Pinpoint the cell where the given text exists, returning its (x, y) midpoint coordinate. 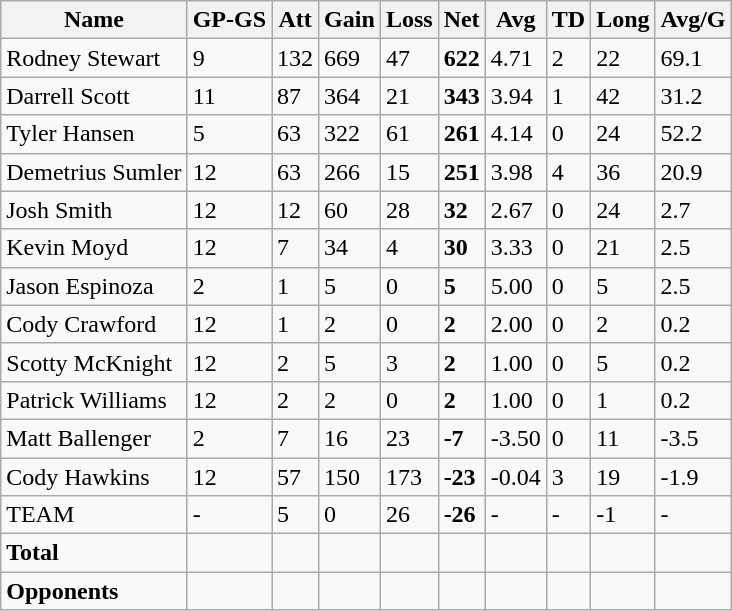
Josh Smith (94, 210)
16 (350, 438)
669 (350, 58)
32 (462, 210)
-7 (462, 438)
Total (94, 553)
9 (229, 58)
61 (409, 134)
Cody Hawkins (94, 477)
Jason Espinoza (94, 286)
47 (409, 58)
173 (409, 477)
28 (409, 210)
30 (462, 248)
3.33 (516, 248)
2.00 (516, 324)
Rodney Stewart (94, 58)
Kevin Moyd (94, 248)
31.2 (693, 96)
-1.9 (693, 477)
3.94 (516, 96)
-1 (623, 515)
22 (623, 58)
364 (350, 96)
36 (623, 172)
322 (350, 134)
20.9 (693, 172)
150 (350, 477)
Att (296, 20)
52.2 (693, 134)
-3.5 (693, 438)
266 (350, 172)
Gain (350, 20)
-26 (462, 515)
Demetrius Sumler (94, 172)
23 (409, 438)
GP-GS (229, 20)
2.7 (693, 210)
Tyler Hansen (94, 134)
5.00 (516, 286)
69.1 (693, 58)
4.71 (516, 58)
3.98 (516, 172)
TEAM (94, 515)
Cody Crawford (94, 324)
Name (94, 20)
Loss (409, 20)
Scotty McKnight (94, 362)
-23 (462, 477)
15 (409, 172)
Avg/G (693, 20)
Avg (516, 20)
60 (350, 210)
19 (623, 477)
-3.50 (516, 438)
132 (296, 58)
57 (296, 477)
Patrick Williams (94, 400)
261 (462, 134)
26 (409, 515)
Darrell Scott (94, 96)
42 (623, 96)
Long (623, 20)
2.67 (516, 210)
Opponents (94, 591)
TD (568, 20)
622 (462, 58)
251 (462, 172)
-0.04 (516, 477)
343 (462, 96)
4.14 (516, 134)
Net (462, 20)
34 (350, 248)
Matt Ballenger (94, 438)
87 (296, 96)
